Scan for the cell matching the given text and deliver its (X, Y) coordinate at center. 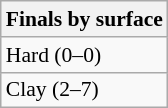
Finals by surface (84, 19)
Clay (2–7) (84, 90)
Hard (0–0) (84, 55)
